Provide the (x, y) coordinate of the cell's center where the given text is located.  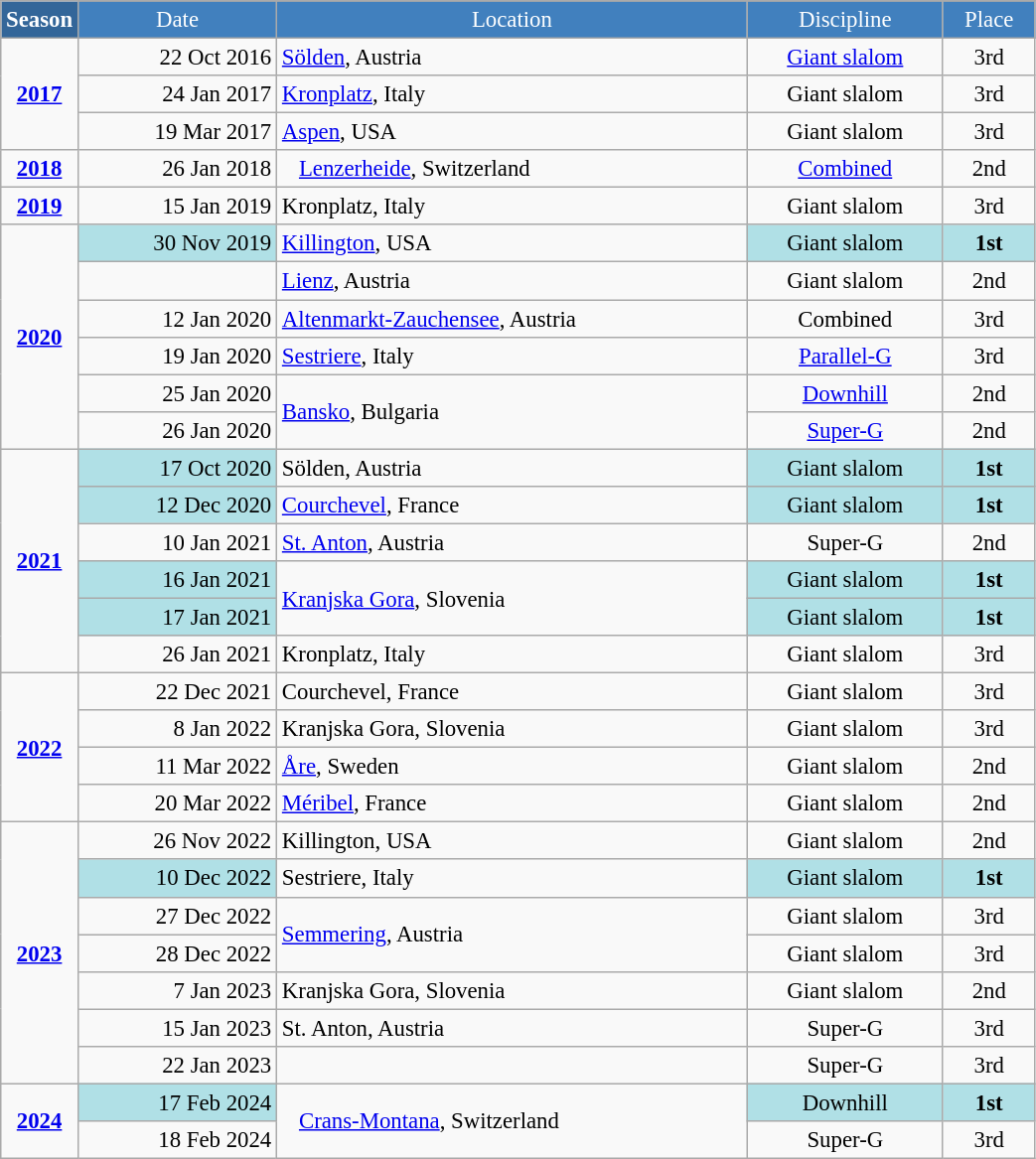
26 Jan 2018 (177, 169)
24 Jan 2017 (177, 94)
Place (989, 20)
22 Jan 2023 (177, 1066)
12 Dec 2020 (177, 506)
17 Oct 2020 (177, 468)
10 Dec 2022 (177, 879)
22 Oct 2016 (177, 58)
12 Jan 2020 (177, 319)
Date (177, 20)
2022 (40, 748)
Altenmarkt-Zauchensee, Austria (513, 319)
17 Feb 2024 (177, 1102)
27 Dec 2022 (177, 916)
Season (40, 20)
2023 (40, 953)
Åre, Sweden (513, 767)
Lienz, Austria (513, 281)
Lenzerheide, Switzerland (513, 169)
Bansko, Bulgaria (513, 411)
25 Jan 2020 (177, 393)
Location (513, 20)
26 Jan 2020 (177, 430)
18 Feb 2024 (177, 1140)
10 Jan 2021 (177, 542)
Discipline (844, 20)
2020 (40, 337)
2024 (40, 1120)
2017 (40, 95)
30 Nov 2019 (177, 243)
20 Mar 2022 (177, 803)
2019 (40, 207)
15 Jan 2019 (177, 207)
7 Jan 2023 (177, 990)
Crans-Montana, Switzerland (513, 1120)
Méribel, France (513, 803)
16 Jan 2021 (177, 580)
17 Jan 2021 (177, 617)
2021 (40, 561)
Semmering, Austria (513, 934)
26 Jan 2021 (177, 654)
28 Dec 2022 (177, 953)
11 Mar 2022 (177, 767)
Aspen, USA (513, 132)
Parallel-G (844, 356)
15 Jan 2023 (177, 1028)
22 Dec 2021 (177, 692)
26 Nov 2022 (177, 841)
19 Jan 2020 (177, 356)
8 Jan 2022 (177, 729)
2018 (40, 169)
19 Mar 2017 (177, 132)
